Search for the cell housing the specified text and yield its (x, y) center coordinate. 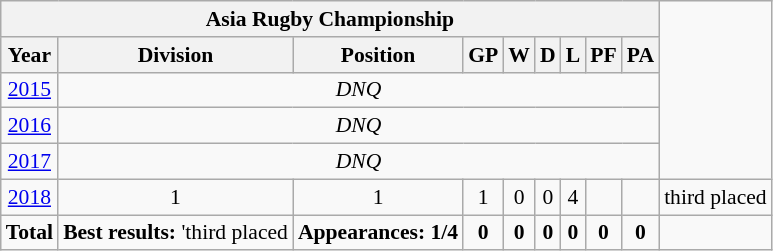
PA (640, 55)
W (519, 55)
2016 (30, 126)
Year (30, 55)
Asia Rugby Championship (330, 19)
Position (378, 55)
4 (574, 197)
PF (604, 55)
Appearances: 1/4 (378, 233)
L (574, 55)
2015 (30, 90)
Division (176, 55)
2017 (30, 162)
D (548, 55)
Total (30, 233)
third placed (716, 197)
GP (483, 55)
Best results: 'third placed (176, 233)
2018 (30, 197)
